Determine the [x, y] coordinate at the center of the cell enclosing the given text.  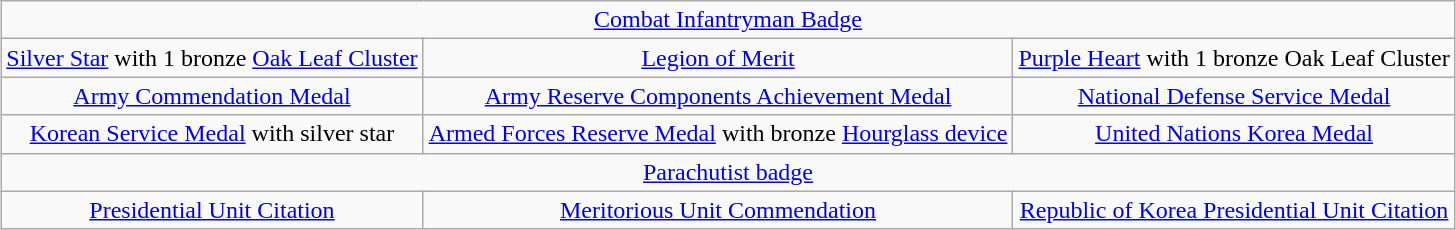
Army Reserve Components Achievement Medal [718, 96]
Purple Heart with 1 bronze Oak Leaf Cluster [1234, 58]
Silver Star with 1 bronze Oak Leaf Cluster [212, 58]
Combat Infantryman Badge [728, 20]
Army Commendation Medal [212, 96]
National Defense Service Medal [1234, 96]
Meritorious Unit Commendation [718, 210]
Presidential Unit Citation [212, 210]
Republic of Korea Presidential Unit Citation [1234, 210]
Korean Service Medal with silver star [212, 134]
United Nations Korea Medal [1234, 134]
Armed Forces Reserve Medal with bronze Hourglass device [718, 134]
Parachutist badge [728, 172]
Legion of Merit [718, 58]
